Detect which cell encompasses the target text, then output its [x, y] center coordinate. 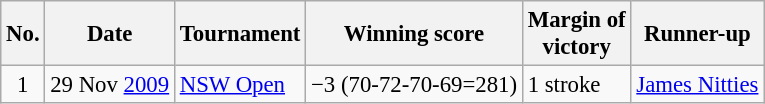
1 [23, 85]
−3 (70-72-70-69=281) [414, 85]
Margin ofvictory [576, 34]
Runner-up [698, 34]
No. [23, 34]
James Nitties [698, 85]
Winning score [414, 34]
Tournament [240, 34]
Date [110, 34]
1 stroke [576, 85]
29 Nov 2009 [110, 85]
NSW Open [240, 85]
